Provide the [x, y] coordinate of the cell's center where the given text is located.  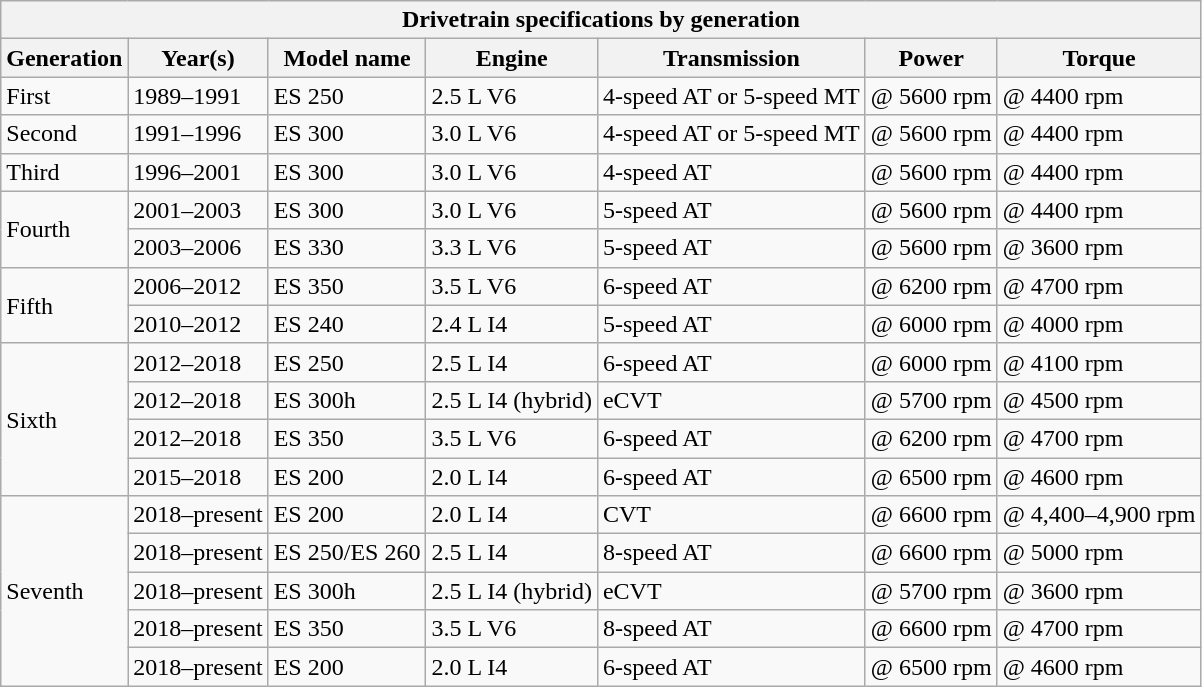
@ 4000 rpm [1099, 324]
Drivetrain specifications by generation [601, 20]
@ 4100 rpm [1099, 362]
@ 4500 rpm [1099, 400]
Power [931, 58]
Transmission [731, 58]
2.5 L V6 [512, 96]
1991–1996 [198, 134]
Sixth [64, 419]
ES 330 [347, 248]
3.3 L V6 [512, 248]
1989–1991 [198, 96]
Model name [347, 58]
@ 4,400–4,900 rpm [1099, 515]
Engine [512, 58]
Second [64, 134]
2006–2012 [198, 286]
Year(s) [198, 58]
2003–2006 [198, 248]
2.4 L I4 [512, 324]
Generation [64, 58]
First [64, 96]
4-speed AT [731, 172]
2010–2012 [198, 324]
1996–2001 [198, 172]
ES 240 [347, 324]
2001–2003 [198, 210]
2015–2018 [198, 477]
ES 250/ES 260 [347, 553]
Fifth [64, 305]
CVT [731, 515]
Fourth [64, 229]
@ 5000 rpm [1099, 553]
Torque [1099, 58]
Seventh [64, 591]
Third [64, 172]
